Output the [x, y] coordinate of the center of the cell containing the given text.  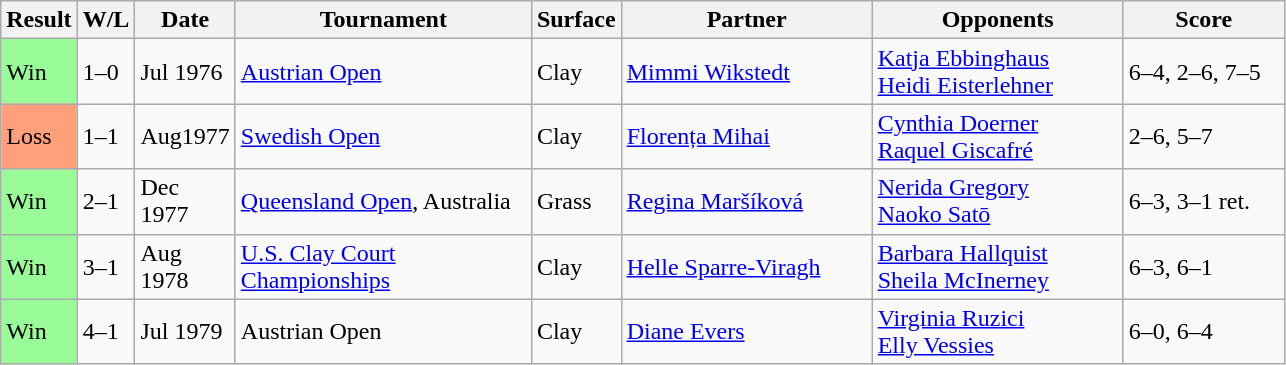
Grass [576, 202]
Surface [576, 20]
Queensland Open, Australia [383, 202]
4–1 [106, 332]
Swedish Open [383, 136]
Dec 1977 [185, 202]
Jul 1976 [185, 72]
Barbara Hallquist Sheila McInerney [998, 266]
Aug 1978 [185, 266]
1–0 [106, 72]
Katja Ebbinghaus Heidi Eisterlehner [998, 72]
2–6, 5–7 [1204, 136]
6–3, 6–1 [1204, 266]
Nerida Gregory Naoko Satō [998, 202]
Aug1977 [185, 136]
Virginia Ruzici Elly Vessies [998, 332]
Regina Maršíková [746, 202]
1–1 [106, 136]
Opponents [998, 20]
3–1 [106, 266]
Helle Sparre-Viragh [746, 266]
6–3, 3–1 ret. [1204, 202]
Result [39, 20]
6–4, 2–6, 7–5 [1204, 72]
U.S. Clay Court Championships [383, 266]
Mimmi Wikstedt [746, 72]
W/L [106, 20]
Partner [746, 20]
Score [1204, 20]
Date [185, 20]
Loss [39, 136]
6–0, 6–4 [1204, 332]
Cynthia Doerner Raquel Giscafré [998, 136]
Florența Mihai [746, 136]
Jul 1979 [185, 332]
Tournament [383, 20]
2–1 [106, 202]
Diane Evers [746, 332]
